Output the [X, Y] coordinate of the center of the cell containing the given text.  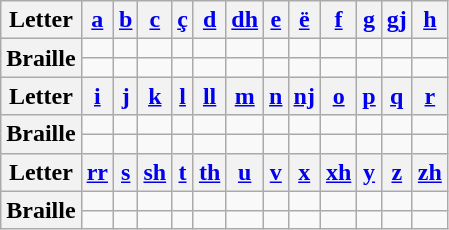
h [430, 20]
p [369, 96]
d [209, 20]
l [183, 96]
ë [304, 20]
sh [155, 172]
k [155, 96]
b [126, 20]
nj [304, 96]
f [338, 20]
xh [338, 172]
z [396, 172]
v [276, 172]
i [97, 96]
c [155, 20]
n [276, 96]
q [396, 96]
t [183, 172]
dh [245, 20]
j [126, 96]
m [245, 96]
ll [209, 96]
th [209, 172]
r [430, 96]
rr [97, 172]
e [276, 20]
a [97, 20]
zh [430, 172]
s [126, 172]
ç [183, 20]
g [369, 20]
gj [396, 20]
o [338, 96]
y [369, 172]
x [304, 172]
u [245, 172]
